Capture the cell that displays the provided text and extract its [x, y] central coordinate. 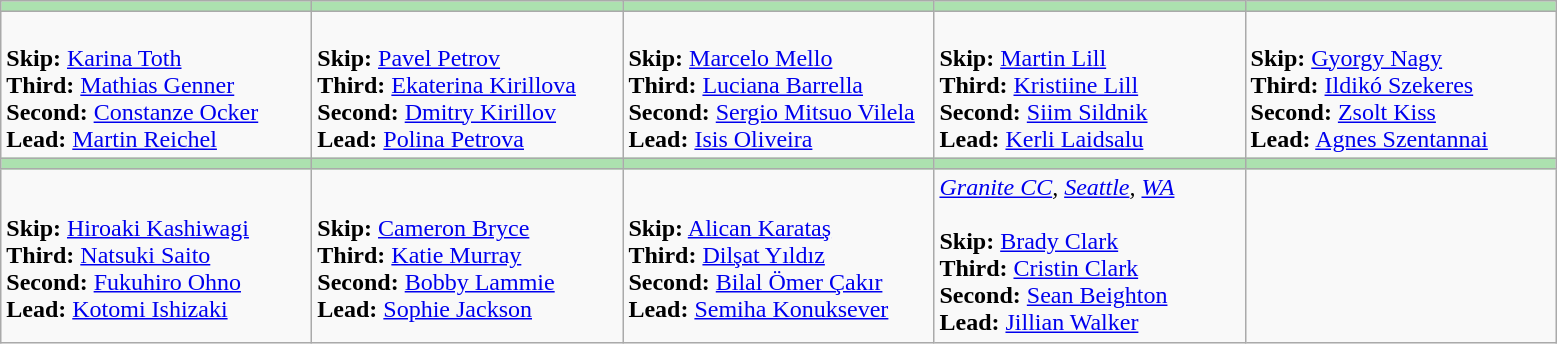
Skip: Pavel Petrov Third: Ekaterina Kirillova Second: Dmitry Kirillov Lead: Polina Petrova [468, 85]
Skip: Gyorgy Nagy Third: Ildikó Szekeres Second: Zsolt Kiss Lead: Agnes Szentannai [1400, 85]
Skip: Alican Karataş Third: Dilşat Yıldız Second: Bilal Ömer Çakır Lead: Semiha Konuksever [778, 256]
Skip: Cameron Bryce Third: Katie Murray Second: Bobby Lammie Lead: Sophie Jackson [468, 256]
Granite CC, Seattle, WASkip: Brady Clark Third: Cristin Clark Second: Sean Beighton Lead: Jillian Walker [1090, 256]
Skip: Marcelo Mello Third: Luciana Barrella Second: Sergio Mitsuo Vilela Lead: Isis Oliveira [778, 85]
Skip: Karina Toth Third: Mathias Genner Second: Constanze Ocker Lead: Martin Reichel [156, 85]
Skip: Hiroaki Kashiwagi Third: Natsuki Saito Second: Fukuhiro Ohno Lead: Kotomi Ishizaki [156, 256]
Skip: Martin Lill Third: Kristiine Lill Second: Siim Sildnik Lead: Kerli Laidsalu [1090, 85]
